Identify which cell holds the provided text, then report its (x, y) central coordinate. 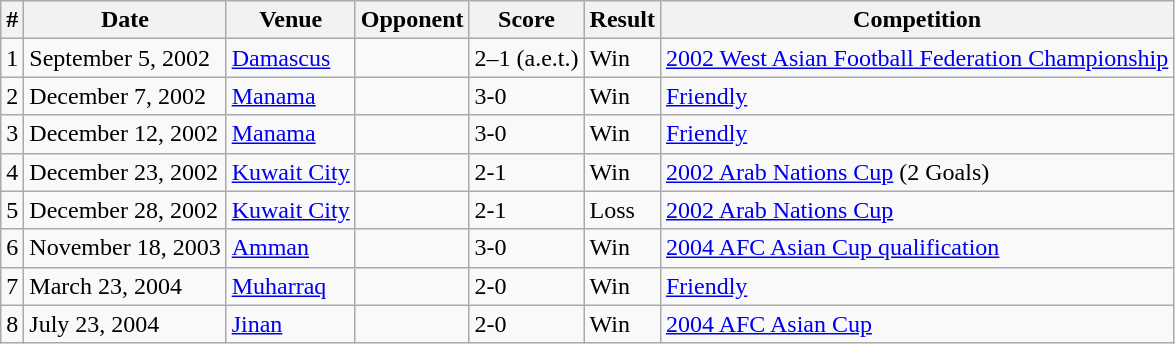
December 28, 2002 (125, 210)
2002 West Asian Football Federation Championship (916, 58)
Competition (916, 20)
Jinan (290, 324)
March 23, 2004 (125, 286)
Damascus (290, 58)
Muharraq (290, 286)
Score (526, 20)
Amman (290, 248)
7 (12, 286)
2004 AFC Asian Cup (916, 324)
September 5, 2002 (125, 58)
2004 AFC Asian Cup qualification (916, 248)
3 (12, 134)
Venue (290, 20)
Loss (622, 210)
December 23, 2002 (125, 172)
1 (12, 58)
6 (12, 248)
December 7, 2002 (125, 96)
2 (12, 96)
8 (12, 324)
November 18, 2003 (125, 248)
5 (12, 210)
# (12, 20)
2–1 (a.e.t.) (526, 58)
July 23, 2004 (125, 324)
Result (622, 20)
2002 Arab Nations Cup (916, 210)
2002 Arab Nations Cup (2 Goals) (916, 172)
December 12, 2002 (125, 134)
Date (125, 20)
Opponent (412, 20)
4 (12, 172)
